Search for the cell housing the specified text and yield its (X, Y) center coordinate. 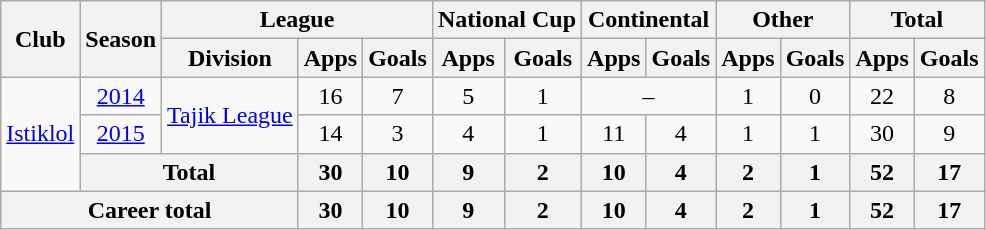
Other (783, 20)
– (649, 96)
Division (230, 58)
14 (330, 134)
22 (882, 96)
2015 (121, 134)
3 (398, 134)
Tajik League (230, 115)
0 (815, 96)
Club (40, 39)
Istiklol (40, 134)
7 (398, 96)
League (298, 20)
Continental (649, 20)
Career total (150, 210)
8 (949, 96)
16 (330, 96)
5 (468, 96)
11 (614, 134)
National Cup (506, 20)
Season (121, 39)
2014 (121, 96)
